Return [x, y] of the center of cell containing provided text 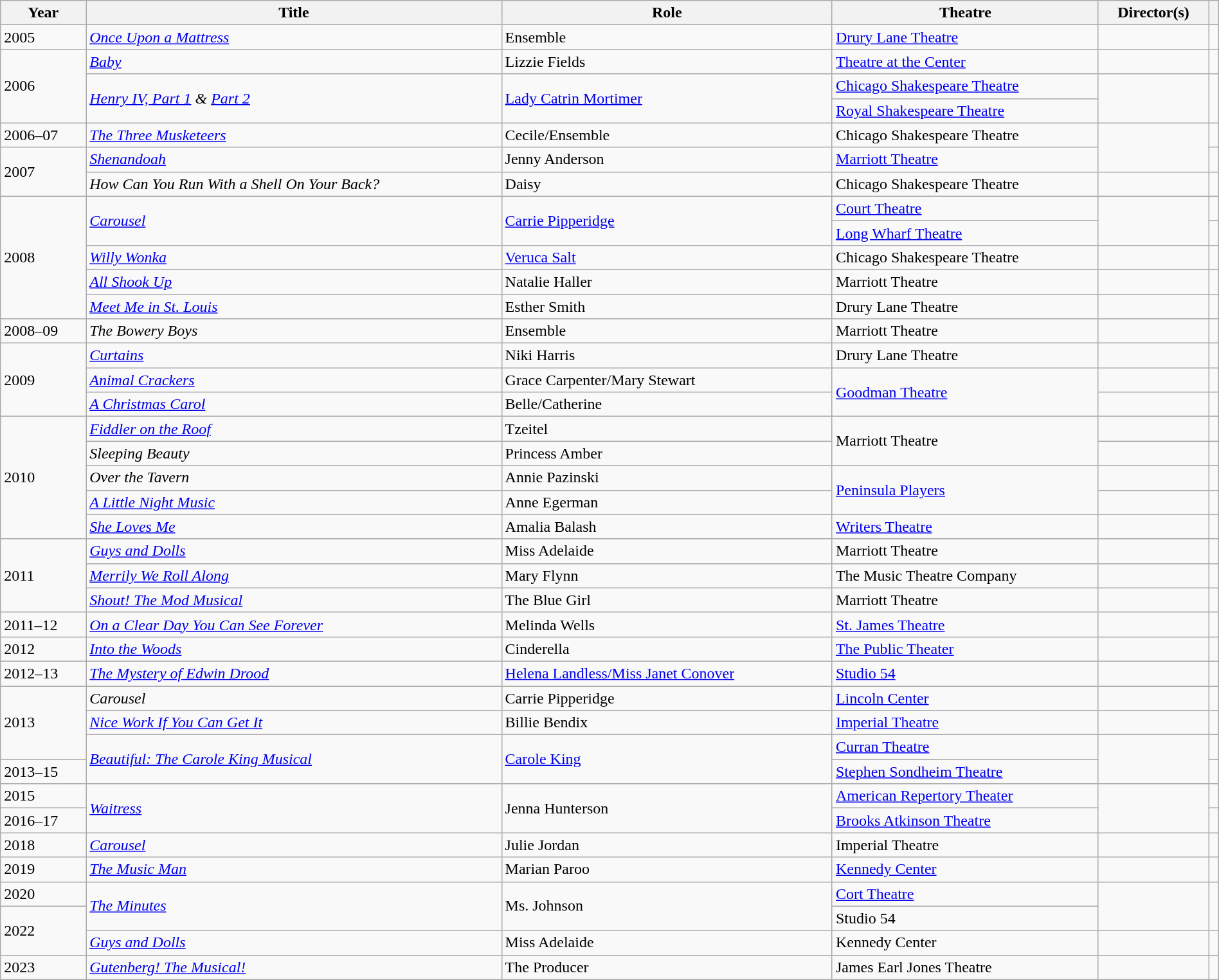
Beautiful: The Carole King Musical [294, 759]
Nice Work If You Can Get It [294, 723]
Princess Amber [667, 453]
A Christmas Carol [294, 404]
American Repertory Theater [965, 796]
Melinda Wells [667, 624]
The Music Man [294, 869]
Mary Flynn [667, 576]
Marian Paroo [667, 869]
Niki Harris [667, 356]
Fiddler on the Roof [294, 429]
She Loves Me [294, 527]
The Bowery Boys [294, 331]
2008 [44, 257]
Meet Me in St. Louis [294, 307]
Gutenberg! The Musical! [294, 967]
Lizzie Fields [667, 62]
2013–15 [44, 772]
Sleeping Beauty [294, 453]
2020 [44, 894]
Over the Tavern [294, 478]
2018 [44, 845]
The Blue Girl [667, 600]
Julie Jordan [667, 845]
Daisy [667, 184]
Baby [294, 62]
Shenandoah [294, 159]
Curran Theatre [965, 747]
Belle/Catherine [667, 404]
2006–07 [44, 135]
Grace Carpenter/Mary Stewart [667, 380]
Stephen Sondheim Theatre [965, 772]
On a Clear Day You Can See Forever [294, 624]
Theatre at the Center [965, 62]
Long Wharf Theatre [965, 233]
2023 [44, 967]
The Mystery of Edwin Drood [294, 673]
Cort Theatre [965, 894]
The Producer [667, 967]
Goodman Theatre [965, 392]
2022 [44, 930]
How Can You Run With a Shell On Your Back? [294, 184]
Peninsula Players [965, 490]
Writers Theatre [965, 527]
2010 [44, 478]
A Little Night Music [294, 502]
Ms. Johnson [667, 906]
Tzeitel [667, 429]
Merrily We Roll Along [294, 576]
2007 [44, 172]
2008–09 [44, 331]
2015 [44, 796]
2016–17 [44, 821]
Brooks Atkinson Theatre [965, 821]
Esther Smith [667, 307]
Year [44, 13]
Cecile/Ensemble [667, 135]
The Music Theatre Company [965, 576]
2011–12 [44, 624]
2011 [44, 576]
Court Theatre [965, 208]
Amalia Balash [667, 527]
2009 [44, 380]
Anne Egerman [667, 502]
Jenny Anderson [667, 159]
Lincoln Center [965, 698]
Title [294, 13]
Carole King [667, 759]
Curtains [294, 356]
Animal Crackers [294, 380]
Lady Catrin Mortimer [667, 98]
2005 [44, 37]
Cinderella [667, 649]
Helena Landless/Miss Janet Conover [667, 673]
Willy Wonka [294, 257]
2013 [44, 722]
Director(s) [1153, 13]
2012–13 [44, 673]
Natalie Haller [667, 282]
James Earl Jones Theatre [965, 967]
The Minutes [294, 906]
Royal Shakespeare Theatre [965, 111]
Theatre [965, 13]
All Shook Up [294, 282]
Annie Pazinski [667, 478]
Henry IV, Part 1 & Part 2 [294, 98]
Billie Bendix [667, 723]
Shout! The Mod Musical [294, 600]
2012 [44, 649]
Once Upon a Mattress [294, 37]
The Public Theater [965, 649]
The Three Musketeers [294, 135]
Into the Woods [294, 649]
Veruca Salt [667, 257]
Waitress [294, 808]
Jenna Hunterson [667, 808]
St. James Theatre [965, 624]
Role [667, 13]
2006 [44, 86]
2019 [44, 869]
